Find where the given text appears and provide that cell's center as [x, y] coordinate. 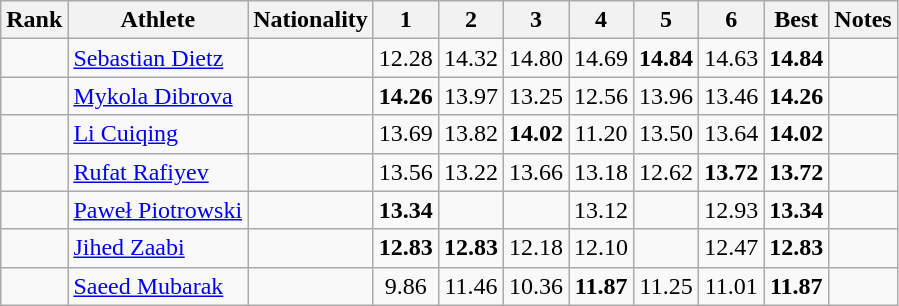
Paweł Piotrowski [158, 210]
Notes [863, 20]
Sebastian Dietz [158, 58]
3 [536, 20]
14.69 [602, 58]
14.32 [470, 58]
9.86 [406, 286]
13.82 [470, 134]
14.63 [732, 58]
4 [602, 20]
Athlete [158, 20]
13.56 [406, 172]
Best [796, 20]
13.46 [732, 96]
12.10 [602, 248]
2 [470, 20]
5 [666, 20]
Jihed Zaabi [158, 248]
13.97 [470, 96]
11.20 [602, 134]
12.28 [406, 58]
12.47 [732, 248]
13.25 [536, 96]
12.93 [732, 210]
13.96 [666, 96]
13.50 [666, 134]
10.36 [536, 286]
12.62 [666, 172]
Mykola Dibrova [158, 96]
11.01 [732, 286]
12.56 [602, 96]
Nationality [311, 20]
13.22 [470, 172]
13.12 [602, 210]
Rufat Rafiyev [158, 172]
1 [406, 20]
11.25 [666, 286]
12.18 [536, 248]
13.66 [536, 172]
13.69 [406, 134]
13.64 [732, 134]
Rank [34, 20]
Saeed Mubarak [158, 286]
14.80 [536, 58]
6 [732, 20]
11.46 [470, 286]
13.18 [602, 172]
Li Cuiqing [158, 134]
